For the text-containing cell, return its midpoint in (x, y) coordinate format. 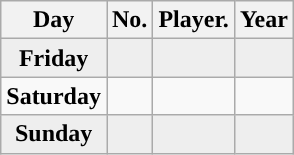
Player. (194, 20)
Day (54, 20)
Sunday (54, 134)
Year (264, 20)
Friday (54, 58)
Saturday (54, 96)
No. (129, 20)
